Capture the cell that displays the provided text and extract its [x, y] central coordinate. 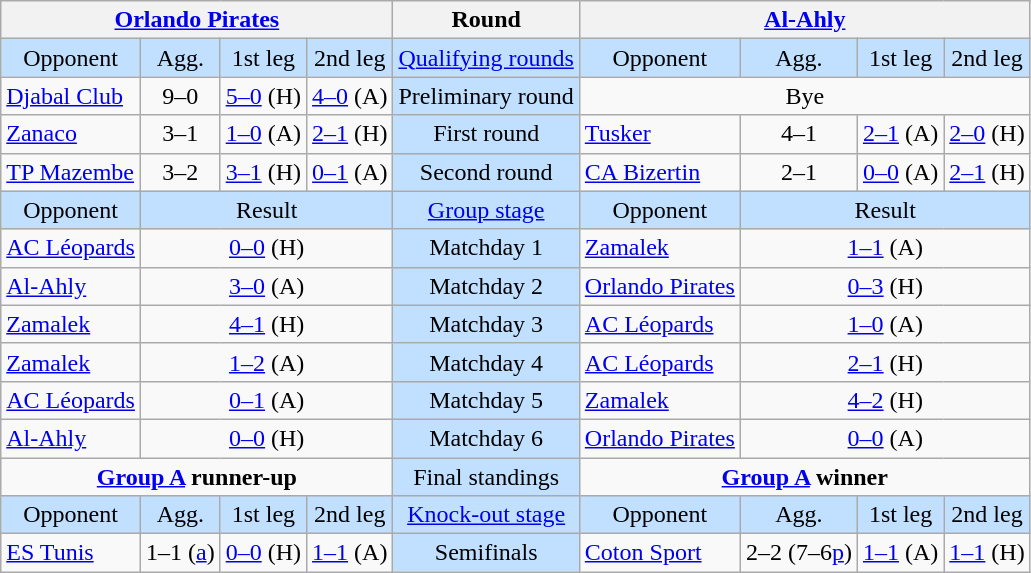
CA Bizertin [660, 172]
1–1 (H) [987, 553]
Group stage [486, 210]
Tusker [660, 134]
Round [486, 20]
Final standings [486, 477]
2–2 (7–6p) [798, 553]
2–1 [798, 172]
2–0 (H) [987, 134]
Preliminary round [486, 96]
Djabal Club [71, 96]
4–1 [798, 134]
Matchday 6 [486, 438]
2–1 (A) [900, 134]
Matchday 2 [486, 286]
9–0 [180, 96]
Zanaco [71, 134]
Group A runner-up [197, 477]
Second round [486, 172]
Matchday 4 [486, 362]
3–1 [180, 134]
Knock-out stage [486, 515]
3–1 (H) [263, 172]
1–1 (a) [180, 553]
Qualifying rounds [486, 58]
Coton Sport [660, 553]
Matchday 5 [486, 400]
Bye [804, 96]
Matchday 1 [486, 248]
5–0 (H) [263, 96]
First round [486, 134]
Semifinals [486, 553]
Group A winner [804, 477]
3–0 (A) [266, 286]
4–1 (H) [266, 324]
4–0 (A) [350, 96]
1–2 (A) [266, 362]
TP Mazembe [71, 172]
3–2 [180, 172]
0–3 (H) [885, 286]
ES Tunis [71, 553]
4–2 (H) [885, 400]
Matchday 3 [486, 324]
